Output the [X, Y] coordinate of the center of the cell containing the given text.  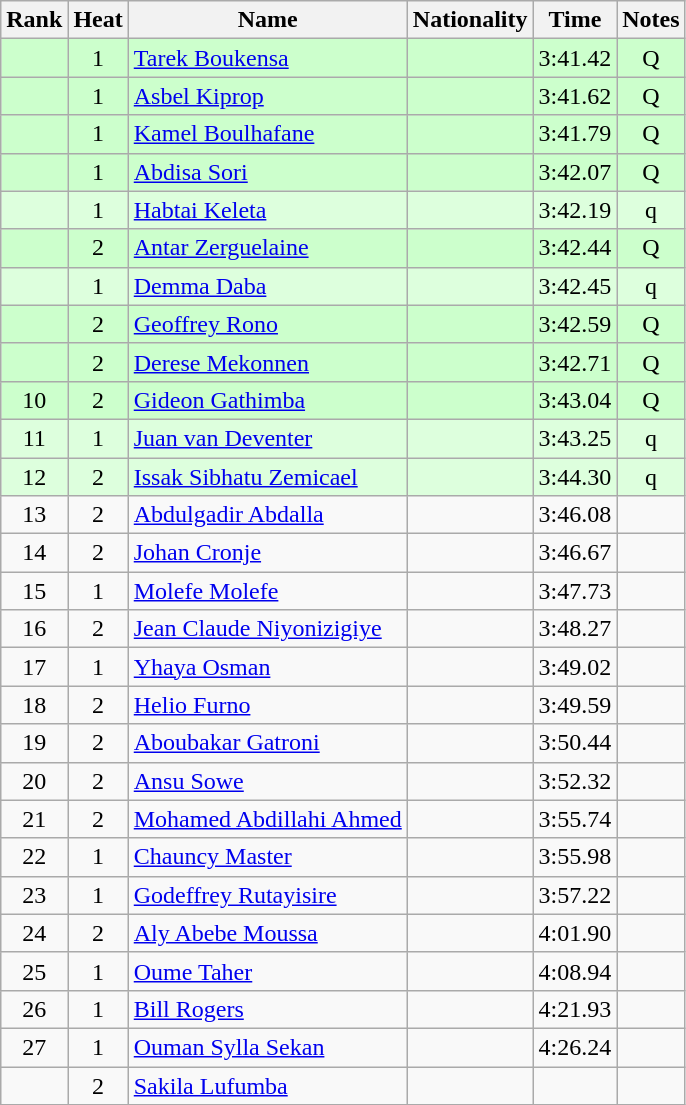
Asbel Kiprop [268, 96]
Aly Abebe Moussa [268, 933]
19 [34, 743]
Issak Sibhatu Zemicael [268, 477]
Time [575, 20]
3:48.27 [575, 629]
Chauncy Master [268, 857]
12 [34, 477]
Molefe Molefe [268, 591]
3:41.79 [575, 134]
Rank [34, 20]
Heat [98, 20]
Aboubakar Gatroni [268, 743]
3:46.67 [575, 553]
21 [34, 819]
Ouman Sylla Sekan [268, 1047]
Godeffrey Rutayisire [268, 895]
Geoffrey Rono [268, 324]
3:41.42 [575, 58]
10 [34, 400]
3:42.71 [575, 362]
Antar Zerguelaine [268, 248]
3:42.19 [575, 210]
Jean Claude Niyonizigiye [268, 629]
Yhaya Osman [268, 667]
4:26.24 [575, 1047]
25 [34, 971]
11 [34, 438]
Abdulgadir Abdalla [268, 515]
26 [34, 1009]
3:50.44 [575, 743]
Derese Mekonnen [268, 362]
Mohamed Abdillahi Ahmed [268, 819]
3:42.44 [575, 248]
3:41.62 [575, 96]
3:57.22 [575, 895]
Demma Daba [268, 286]
3:49.02 [575, 667]
24 [34, 933]
Bill Rogers [268, 1009]
Johan Cronje [268, 553]
Habtai Keleta [268, 210]
Nationality [470, 20]
13 [34, 515]
3:46.08 [575, 515]
Helio Furno [268, 705]
Tarek Boukensa [268, 58]
3:42.45 [575, 286]
14 [34, 553]
4:21.93 [575, 1009]
3:44.30 [575, 477]
Oume Taher [268, 971]
4:08.94 [575, 971]
3:55.74 [575, 819]
3:43.04 [575, 400]
22 [34, 857]
4:01.90 [575, 933]
17 [34, 667]
3:52.32 [575, 781]
3:42.07 [575, 172]
3:43.25 [575, 438]
Juan van Deventer [268, 438]
3:49.59 [575, 705]
3:55.98 [575, 857]
18 [34, 705]
Sakila Lufumba [268, 1085]
Name [268, 20]
Ansu Sowe [268, 781]
Notes [651, 20]
20 [34, 781]
3:42.59 [575, 324]
23 [34, 895]
15 [34, 591]
3:47.73 [575, 591]
Gideon Gathimba [268, 400]
27 [34, 1047]
16 [34, 629]
Abdisa Sori [268, 172]
Kamel Boulhafane [268, 134]
